Return (x, y) of the center of cell containing provided text 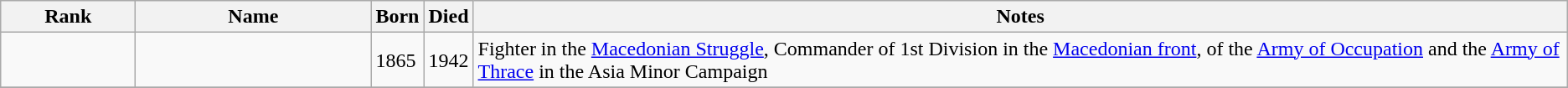
1942 (449, 60)
1865 (397, 60)
Died (449, 17)
Notes (1020, 17)
Born (397, 17)
Rank (69, 17)
Name (253, 17)
